Find where the given text appears and provide that cell's center as (x, y) coordinate. 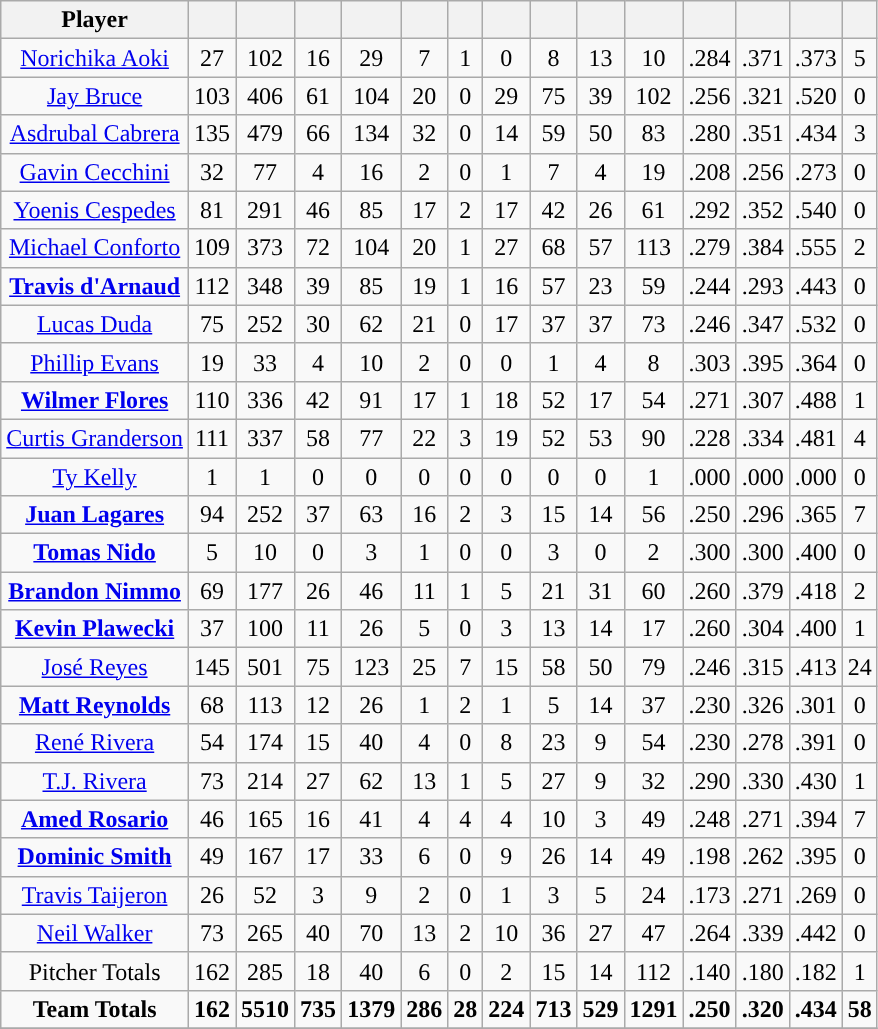
70 (372, 933)
110 (212, 400)
.532 (816, 324)
.442 (816, 933)
Phillip Evans (95, 362)
.280 (710, 134)
Player (95, 20)
Ty Kelly (95, 477)
.481 (816, 438)
79 (654, 667)
.488 (816, 400)
.307 (762, 400)
109 (212, 248)
224 (506, 1009)
286 (424, 1009)
Team Totals (95, 1009)
Asdrubal Cabrera (95, 134)
.373 (816, 58)
53 (600, 438)
.182 (816, 971)
.384 (762, 248)
Pitcher Totals (95, 971)
.140 (710, 971)
Jay Bruce (95, 96)
1291 (654, 1009)
Yoenis Cespedes (95, 210)
5510 (266, 1009)
Wilmer Flores (95, 400)
.198 (710, 857)
Lucas Duda (95, 324)
José Reyes (95, 667)
.540 (816, 210)
1379 (372, 1009)
.352 (762, 210)
167 (266, 857)
111 (212, 438)
.303 (710, 362)
735 (318, 1009)
.262 (762, 857)
.315 (762, 667)
529 (600, 1009)
60 (654, 591)
Tomas Nido (95, 553)
.278 (762, 743)
94 (212, 515)
285 (266, 971)
336 (266, 400)
337 (266, 438)
.284 (710, 58)
28 (466, 1009)
135 (212, 134)
501 (266, 667)
12 (318, 705)
.244 (710, 286)
.293 (762, 286)
36 (554, 933)
Amed Rosario (95, 819)
123 (372, 667)
.330 (762, 781)
.364 (816, 362)
.320 (762, 1009)
.208 (710, 172)
63 (372, 515)
.248 (710, 819)
174 (266, 743)
91 (372, 400)
291 (266, 210)
66 (318, 134)
Dominic Smith (95, 857)
Neil Walker (95, 933)
56 (654, 515)
Norichika Aoki (95, 58)
.304 (762, 629)
.296 (762, 515)
145 (212, 667)
41 (372, 819)
.264 (710, 933)
René Rivera (95, 743)
Juan Lagares (95, 515)
Curtis Granderson (95, 438)
.301 (816, 705)
72 (318, 248)
.555 (816, 248)
.520 (816, 96)
.413 (816, 667)
31 (600, 591)
.334 (762, 438)
30 (318, 324)
Matt Reynolds (95, 705)
.173 (710, 895)
.394 (816, 819)
.292 (710, 210)
Kevin Plawecki (95, 629)
373 (266, 248)
134 (372, 134)
177 (266, 591)
.269 (816, 895)
165 (266, 819)
.326 (762, 705)
.347 (762, 324)
22 (424, 438)
406 (266, 96)
47 (654, 933)
81 (212, 210)
T.J. Rivera (95, 781)
214 (266, 781)
713 (554, 1009)
.418 (816, 591)
.339 (762, 933)
.279 (710, 248)
479 (266, 134)
265 (266, 933)
Travis d'Arnaud (95, 286)
69 (212, 591)
.365 (816, 515)
25 (424, 667)
.321 (762, 96)
.180 (762, 971)
.228 (710, 438)
.443 (816, 286)
Travis Taijeron (95, 895)
348 (266, 286)
83 (654, 134)
Michael Conforto (95, 248)
90 (654, 438)
.391 (816, 743)
Gavin Cecchini (95, 172)
.371 (762, 58)
103 (212, 96)
.273 (816, 172)
.351 (762, 134)
Brandon Nimmo (95, 591)
.379 (762, 591)
100 (266, 629)
.290 (710, 781)
.430 (816, 781)
